Search for the cell housing the specified text and yield its (x, y) center coordinate. 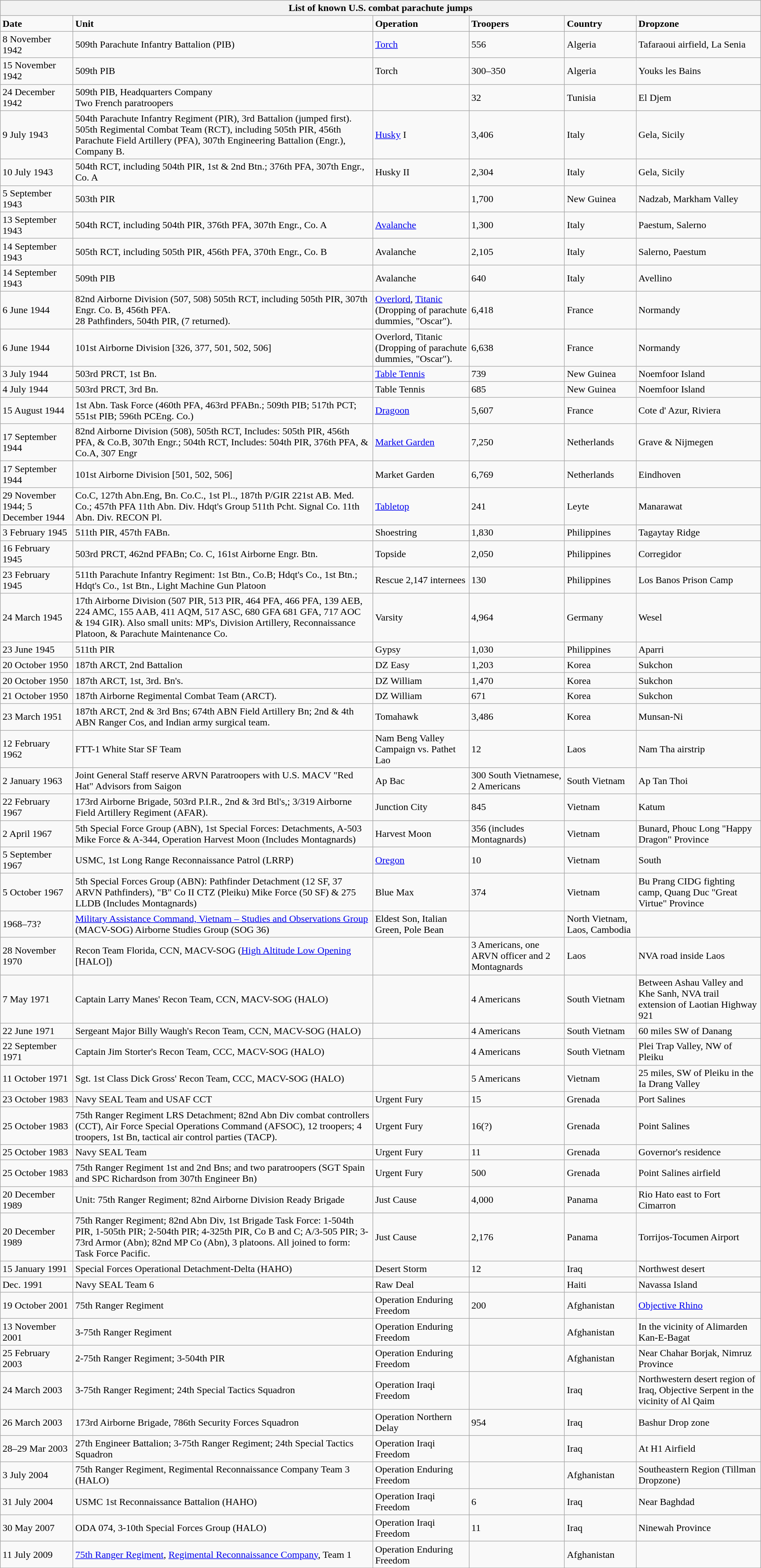
3 July 1944 (37, 374)
12 February 1962 (37, 749)
USMC, 1st Long Range Reconnaissance Patrol (LRRP) (223, 860)
685 (517, 390)
4,000 (517, 1200)
374 (517, 892)
Point Salines (698, 1126)
739 (517, 374)
Southeastern Region (Tillman Dropzone) (698, 1475)
75th Ranger Regiment 1st and 2nd Bns; and two paratroopers (SGT Spain and SPC Richardson from 307th Engineer Bn) (223, 1173)
5 September 1967 (37, 860)
13 September 1943 (37, 225)
Recon Team Florida, CCN, MACV-SOG (High Altitude Low Opening [HALO]) (223, 956)
South (698, 860)
82nd Airborne Division (507, 508) 505th RCT, including 505th PIR, 307th Engr. Co. B, 456th PFA.28 Pathfinders, 504th PIR, (7 returned). (223, 310)
241 (517, 506)
7 May 1971 (37, 999)
Varsity (421, 617)
505th RCT, including 505th PIR, 456th PFA, 370th Engr., Co. B (223, 251)
Ap Bac (421, 781)
Youks les Bains (698, 71)
Between Ashau Valley and Khe Sanh, NVA trail extension of Laotian Highway 921 (698, 999)
75th Ranger Regiment, Regimental Reconnaissance Company, Team 1 (223, 1554)
Desert Storm (421, 1269)
509th PIB, Headquarters CompanyTwo French paratroopers (223, 98)
187th ARCT, 1st, 3rd. Bn's. (223, 680)
300 South Vietnamese, 2 Americans (517, 781)
El Djem (698, 98)
16(?) (517, 1126)
Eindhoven (698, 474)
173rd Airborne Brigade, 503rd P.I.R., 2nd & 3rd Btl's,; 3/319 Airborne Field Artillery Regiment (AFAR). (223, 808)
Torrijos-Tocumen Airport (698, 1237)
Husky I (421, 135)
Harvest Moon (421, 834)
FTT-1 White Star SF Team (223, 749)
Operation Northern Delay (421, 1422)
Governor's residence (698, 1152)
Bu Prang CIDG fighting camp, Quang Duc "Great Virtue" Province (698, 892)
511th PIR (223, 649)
6,638 (517, 347)
511th Parachute Infantry Regiment: 1st Btn., Co.B; Hdqt's Co., 1st Btn.; Hdqt's Co., 1st Btn., Light Machine Gun Platoon (223, 580)
Topside (421, 554)
500 (517, 1173)
5 Americans (517, 1078)
Port Salines (698, 1099)
North Vietnam, Laos, Cambodia (600, 924)
15 (517, 1099)
23 February 1945 (37, 580)
3 Americans, one ARVN officer and 2 Montagnards (517, 956)
Gypsy (421, 649)
At H1 Airfield (698, 1448)
8 November 1942 (37, 45)
22 September 1971 (37, 1052)
Wesel (698, 617)
5th Special Force Group (ABN), 1st Special Forces: Detachments, A-503 Mike Force & A-344, Operation Harvest Moon (Includes Montagnards) (223, 834)
Ninewah Province (698, 1528)
28 November 1970 (37, 956)
Unit (223, 24)
Near Baghdad (698, 1501)
Military Assistance Command, Vietnam – Studies and Observations Group (MACV-SOG) Airborne Studies Group (SOG 36) (223, 924)
Tunisia (600, 98)
19 October 2001 (37, 1305)
1,700 (517, 198)
10 July 1943 (37, 172)
6 (517, 1501)
Junction City (421, 808)
173rd Airborne Brigade, 786th Security Forces Squadron (223, 1422)
503rd PRCT, 462nd PFABn; Co. C, 161st Airborne Engr. Btn. (223, 554)
21 October 1950 (37, 696)
31 July 2004 (37, 1501)
954 (517, 1422)
5 October 1967 (37, 892)
60 miles SW of Danang (698, 1031)
Country (600, 24)
1,030 (517, 649)
Captain Jim Storter's Recon Team, CCC, MACV-SOG (HALO) (223, 1052)
503th PIR (223, 198)
11 July 2009 (37, 1554)
NVA road inside Laos (698, 956)
1968–73? (37, 924)
27th Engineer Battalion; 3-75th Ranger Regiment; 24th Special Tactics Squadron (223, 1448)
Rio Hato east to Fort Cimarron (698, 1200)
11 October 1971 (37, 1078)
Corregidor (698, 554)
2,176 (517, 1237)
101st Airborne Division [326, 377, 501, 502, 506] (223, 347)
511th PIR, 457th FABn. (223, 533)
Los Banos Prison Camp (698, 580)
3 February 1945 (37, 533)
Navy SEAL Team (223, 1152)
15 November 1942 (37, 71)
Cote d' Azur, Riviera (698, 411)
1,830 (517, 533)
USMC 1st Reconnaissance Battalion (HAHO) (223, 1501)
3-75th Ranger Regiment; 24th Special Tactics Squadron (223, 1390)
509th Parachute Infantry Battalion (PIB) (223, 45)
Raw Deal (421, 1285)
13 November 2001 (37, 1332)
671 (517, 696)
Objective Rhino (698, 1305)
Salerno, Paestum (698, 251)
6,418 (517, 310)
Blue Max (421, 892)
187th ARCT, 2nd Battalion (223, 665)
2,050 (517, 554)
Rescue 2,147 internees (421, 580)
Tomahawk (421, 716)
Joint General Staff reserve ARVN Paratroopers with U.S. MACV "Red Hat" Advisors from Saigon (223, 781)
Bunard, Phouc Long "Happy Dragon" Province (698, 834)
Troopers (517, 24)
1st Abn. Task Force (460th PFA, 463rd PFABn.; 509th PIB; 517th PCT; 551st PIB; 596th PCEng. Co.) (223, 411)
2,105 (517, 251)
28–29 Mar 2003 (37, 1448)
24 March 1945 (37, 617)
2 April 1967 (37, 834)
Shoestring (421, 533)
Sgt. 1st Class Dick Gross' Recon Team, CCC, MACV-SOG (HALO) (223, 1078)
1,203 (517, 665)
32 (517, 98)
Sergeant Major Billy Waugh's Recon Team, CCN, MACV-SOG (HALO) (223, 1031)
15 August 1944 (37, 411)
200 (517, 1305)
List of known U.S. combat parachute jumps (380, 8)
75th Ranger Regiment, Regimental Reconnaissance Company Team 3 (HALO) (223, 1475)
504th RCT, including 504th PIR, 1st & 2nd Btn.; 376th PFA, 307th Engr., Co. A (223, 172)
24 March 2003 (37, 1390)
6,769 (517, 474)
187th ARCT, 2nd & 3rd Bns; 674th ABN Field Artillery Bn; 2nd & 4th ABN Ranger Cos, and Indian army surgical team. (223, 716)
Aparri (698, 649)
Germany (600, 617)
Unit: 75th Ranger Regiment; 82nd Airborne Division Ready Brigade (223, 1200)
4,964 (517, 617)
9 July 1943 (37, 135)
ODA 074, 3-10th Special Forces Group (HALO) (223, 1528)
3 July 2004 (37, 1475)
7,250 (517, 442)
640 (517, 278)
22 February 1967 (37, 808)
Dragoon (421, 411)
3,406 (517, 135)
10 (517, 860)
Dropzone (698, 24)
5,607 (517, 411)
5 September 1943 (37, 198)
Nam Tha airstrip (698, 749)
Grave & Nijmegen (698, 442)
2,304 (517, 172)
1,300 (517, 225)
25 February 2003 (37, 1358)
Navy SEAL Team and USAF CCT (223, 1099)
15 January 1991 (37, 1269)
Nam Beng Valley Campaign vs. Pathet Lao (421, 749)
Paestum, Salerno (698, 225)
23 March 1951 (37, 716)
Navy SEAL Team 6 (223, 1285)
Navassa Island (698, 1285)
Dec. 1991 (37, 1285)
Captain Larry Manes' Recon Team, CCN, MACV-SOG (HALO) (223, 999)
Near Chahar Borjak, Nimruz Province (698, 1358)
Avellino (698, 278)
23 June 1945 (37, 649)
101st Airborne Division [501, 502, 506] (223, 474)
4 July 1944 (37, 390)
Point Salines airfield (698, 1173)
1,470 (517, 680)
75th Ranger Regiment (223, 1305)
3,486 (517, 716)
Northwestern desert region of Iraq, Objective Serpent in the vicinity of Al Qaim (698, 1390)
Plei Trap Valley, NW of Pleiku (698, 1052)
Munsan-Ni (698, 716)
30 May 2007 (37, 1528)
Nadzab, Markham Valley (698, 198)
25 miles, SW of Pleiku in the Ia Drang Valley (698, 1078)
2-75th Ranger Regiment; 3-504th PIR (223, 1358)
187th Airborne Regimental Combat Team (ARCT). (223, 696)
Tafaraoui airfield, La Senia (698, 45)
Eldest Son, Italian Green, Pole Bean (421, 924)
Date (37, 24)
Manarawat (698, 506)
Bashur Drop zone (698, 1422)
Operation (421, 24)
Haiti (600, 1285)
Northwest desert (698, 1269)
3-75th Ranger Regiment (223, 1332)
503rd PRCT, 1st Bn. (223, 374)
503rd PRCT, 3rd Bn. (223, 390)
Tabletop (421, 506)
2 January 1963 (37, 781)
Katum (698, 808)
Ap Tan Thoi (698, 781)
26 March 2003 (37, 1422)
23 October 1983 (37, 1099)
356 (includes Montagnards) (517, 834)
22 June 1971 (37, 1031)
Oregon (421, 860)
Tagaytay Ridge (698, 533)
300–350 (517, 71)
In the vicinity of Alimarden Kan-E-Bagat (698, 1332)
24 December 1942 (37, 98)
556 (517, 45)
16 February 1945 (37, 554)
Husky II (421, 172)
130 (517, 580)
Leyte (600, 506)
Special Forces Operational Detachment-Delta (HAHO) (223, 1269)
DZ Easy (421, 665)
504th RCT, including 504th PIR, 376th PFA, 307th Engr., Co. A (223, 225)
845 (517, 808)
29 November 1944; 5 December 1944 (37, 506)
